Return [x, y] of the center of cell containing provided text 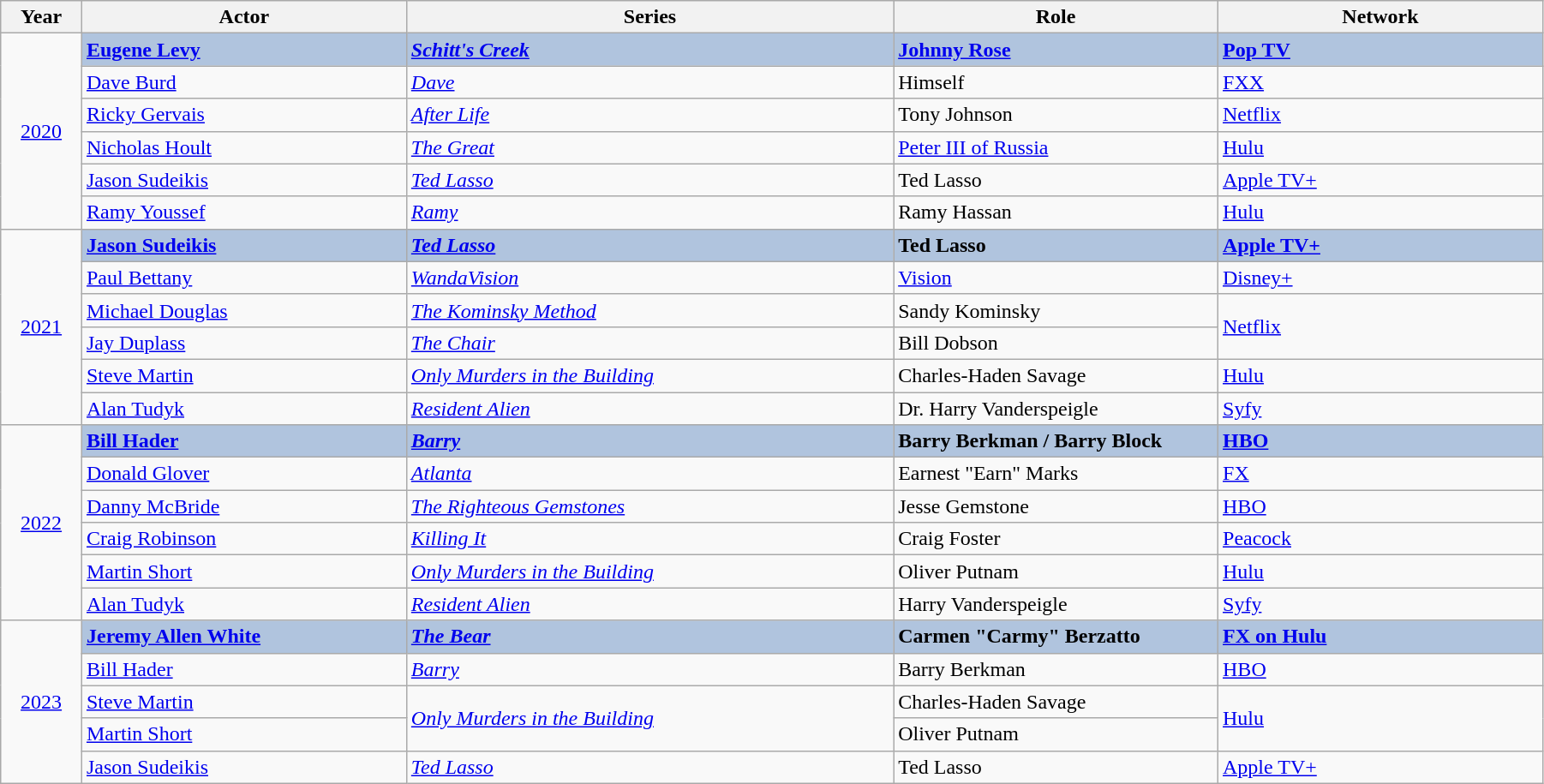
Pop TV [1381, 50]
2020 [41, 131]
Ramy [649, 212]
Jeremy Allen White [243, 637]
The Bear [649, 637]
FX on Hulu [1381, 637]
Himself [1056, 82]
The Righteous Gemstones [649, 506]
Bill Dobson [1056, 343]
Sandy Kominsky [1056, 310]
Role [1056, 17]
Barry Berkman [1056, 669]
Tony Johnson [1056, 115]
Dave Burd [243, 82]
Schitt's Creek [649, 50]
Earnest "Earn" Marks [1056, 474]
Peter III of Russia [1056, 147]
Harry Vanderspeigle [1056, 604]
Craig Robinson [243, 539]
Jay Duplass [243, 343]
After Life [649, 115]
FXX [1381, 82]
The Great [649, 147]
Paul Bettany [243, 278]
Killing It [649, 539]
Ricky Gervais [243, 115]
Disney+ [1381, 278]
Year [41, 17]
2022 [41, 523]
The Chair [649, 343]
Vision [1056, 278]
Jesse Gemstone [1056, 506]
Barry Berkman / Barry Block [1056, 441]
Series [649, 17]
WandaVision [649, 278]
Dave [649, 82]
Dr. Harry Vanderspeigle [1056, 409]
Actor [243, 17]
The Kominsky Method [649, 310]
Craig Foster [1056, 539]
FX [1381, 474]
Network [1381, 17]
Michael Douglas [243, 310]
Nicholas Hoult [243, 147]
Peacock [1381, 539]
Carmen "Carmy" Berzatto [1056, 637]
Donald Glover [243, 474]
Danny McBride [243, 506]
2021 [41, 326]
Johnny Rose [1056, 50]
Eugene Levy [243, 50]
2023 [41, 702]
Ramy Youssef [243, 212]
Ramy Hassan [1056, 212]
Atlanta [649, 474]
